Extract the [x, y] coordinate from the center of the cell holding the provided text.  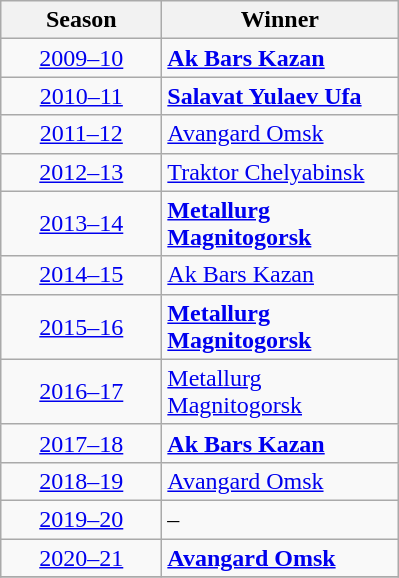
2016–17 [82, 392]
– [280, 519]
Traktor Chelyabinsk [280, 172]
2015–16 [82, 326]
2017–18 [82, 443]
2009–10 [82, 58]
2013–14 [82, 224]
Salavat Yulaev Ufa [280, 96]
Winner [280, 20]
Season [82, 20]
2018–19 [82, 481]
2020–21 [82, 557]
2010–11 [82, 96]
2012–13 [82, 172]
2014–15 [82, 275]
2019–20 [82, 519]
2011–12 [82, 134]
